For the text-containing cell, return its midpoint in [x, y] coordinate format. 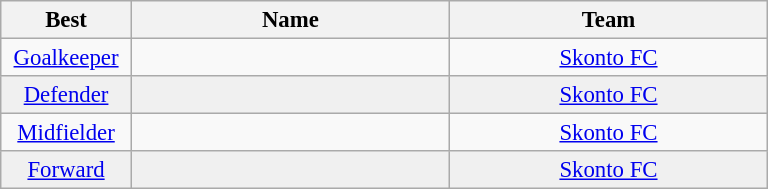
Defender [66, 95]
Name [290, 20]
Midfielder [66, 133]
Forward [66, 170]
Team [608, 20]
Best [66, 20]
Goalkeeper [66, 58]
